Return the [X, Y] coordinate for the center point of the cell that contains the specified text.  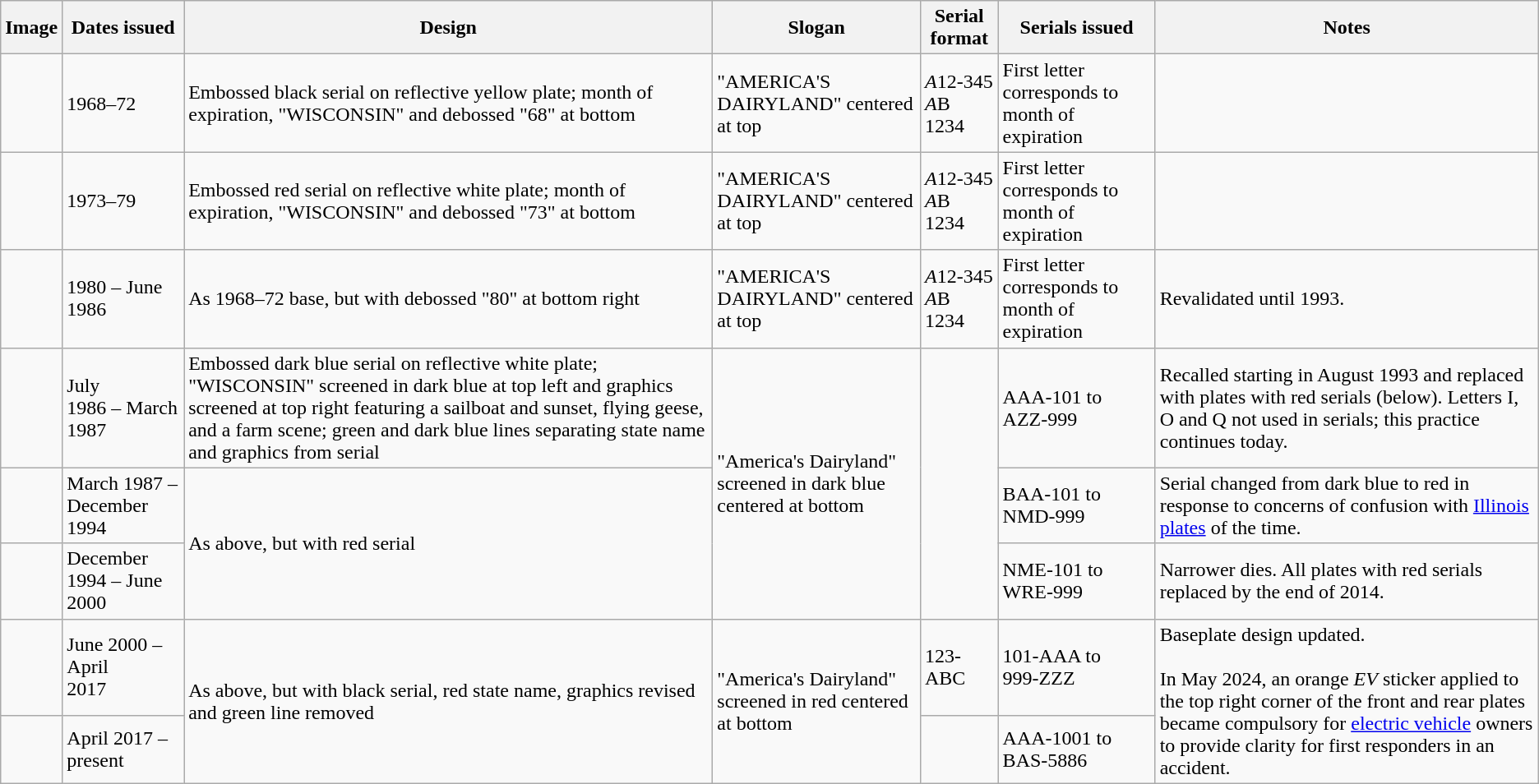
Slogan [817, 28]
Dates issued [123, 28]
As 1968–72 base, but with debossed "80" at bottom right [449, 299]
Image [31, 28]
Narrower dies. All plates with red serials replaced by the end of 2014. [1347, 581]
Design [449, 28]
June 2000 – April2017 [123, 667]
April 2017 – present [123, 749]
AAA-1001 to BAS-5886 [1077, 749]
Serial format [959, 28]
Revalidated until 1993. [1347, 299]
Embossed red serial on reflective white plate; month of expiration, "WISCONSIN" and debossed "73" at bottom [449, 201]
101-AAA to999-ZZZ [1077, 667]
123-ABC [959, 667]
As above, but with black serial, red state name, graphics revised and green line removed [449, 701]
Serials issued [1077, 28]
Embossed black serial on reflective yellow plate; month of expiration, "WISCONSIN" and debossed "68" at bottom [449, 104]
1980 – June1986 [123, 299]
March 1987 – December 1994 [123, 505]
"America's Dairyland" screened in dark blue centered at bottom [817, 483]
As above, but with red serial [449, 543]
December 1994 – June2000 [123, 581]
BAA-101 to NMD-999 [1077, 505]
1973–79 [123, 201]
AAA-101 toAZZ-999 [1077, 408]
"America's Dairyland" screened in red centered at bottom [817, 701]
1968–72 [123, 104]
NME-101 to WRE-999 [1077, 581]
Serial changed from dark blue to red in response to concerns of confusion with Illinois plates of the time. [1347, 505]
July1986 – March 1987 [123, 408]
Notes [1347, 28]
